Capture the cell that displays the provided text and extract its [X, Y] central coordinate. 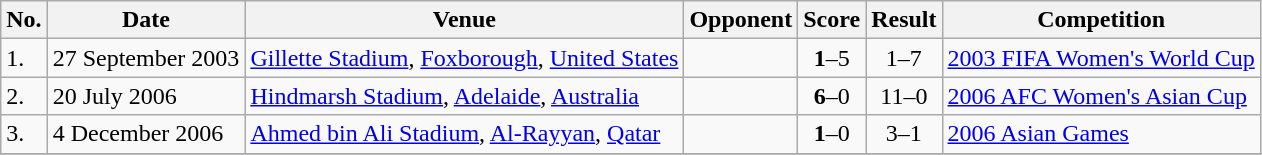
3. [24, 134]
20 July 2006 [146, 96]
2006 Asian Games [1101, 134]
Opponent [741, 20]
Date [146, 20]
No. [24, 20]
Competition [1101, 20]
3–1 [904, 134]
Result [904, 20]
1–0 [832, 134]
1–5 [832, 58]
Venue [464, 20]
Gillette Stadium, Foxborough, United States [464, 58]
Hindmarsh Stadium, Adelaide, Australia [464, 96]
1. [24, 58]
2003 FIFA Women's World Cup [1101, 58]
6–0 [832, 96]
Ahmed bin Ali Stadium, Al-Rayyan, Qatar [464, 134]
Score [832, 20]
1–7 [904, 58]
2006 AFC Women's Asian Cup [1101, 96]
27 September 2003 [146, 58]
11–0 [904, 96]
2. [24, 96]
4 December 2006 [146, 134]
